Output the [X, Y] coordinate of the center of the cell containing the given text.  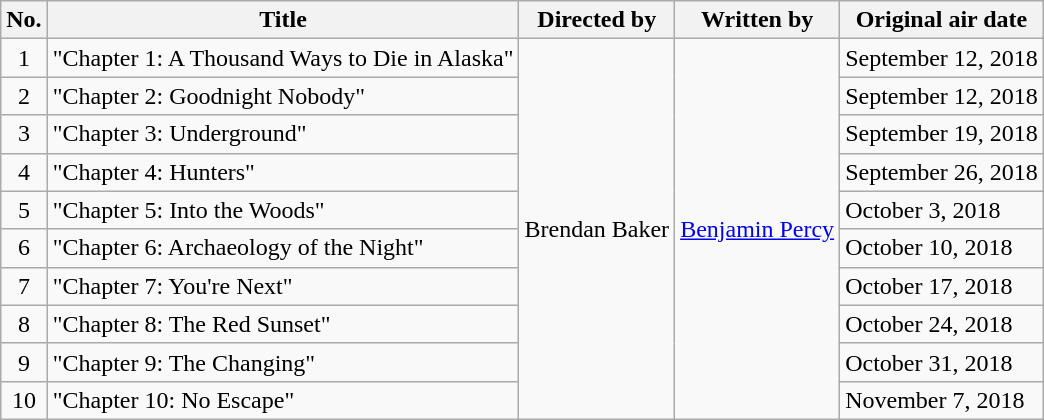
Original air date [942, 20]
3 [24, 134]
"Chapter 10: No Escape" [283, 400]
"Chapter 9: The Changing" [283, 362]
October 3, 2018 [942, 210]
Directed by [597, 20]
"Chapter 5: Into the Woods" [283, 210]
Benjamin Percy [758, 230]
10 [24, 400]
Brendan Baker [597, 230]
Written by [758, 20]
6 [24, 248]
No. [24, 20]
"Chapter 8: The Red Sunset" [283, 324]
7 [24, 286]
"Chapter 1: A Thousand Ways to Die in Alaska" [283, 58]
4 [24, 172]
"Chapter 6: Archaeology of the Night" [283, 248]
2 [24, 96]
"Chapter 3: Underground" [283, 134]
September 26, 2018 [942, 172]
9 [24, 362]
5 [24, 210]
Title [283, 20]
"Chapter 4: Hunters" [283, 172]
September 19, 2018 [942, 134]
October 17, 2018 [942, 286]
November 7, 2018 [942, 400]
8 [24, 324]
1 [24, 58]
October 24, 2018 [942, 324]
October 10, 2018 [942, 248]
"Chapter 2: Goodnight Nobody" [283, 96]
"Chapter 7: You're Next" [283, 286]
October 31, 2018 [942, 362]
